Output the (X, Y) coordinate of the center of the cell containing the given text.  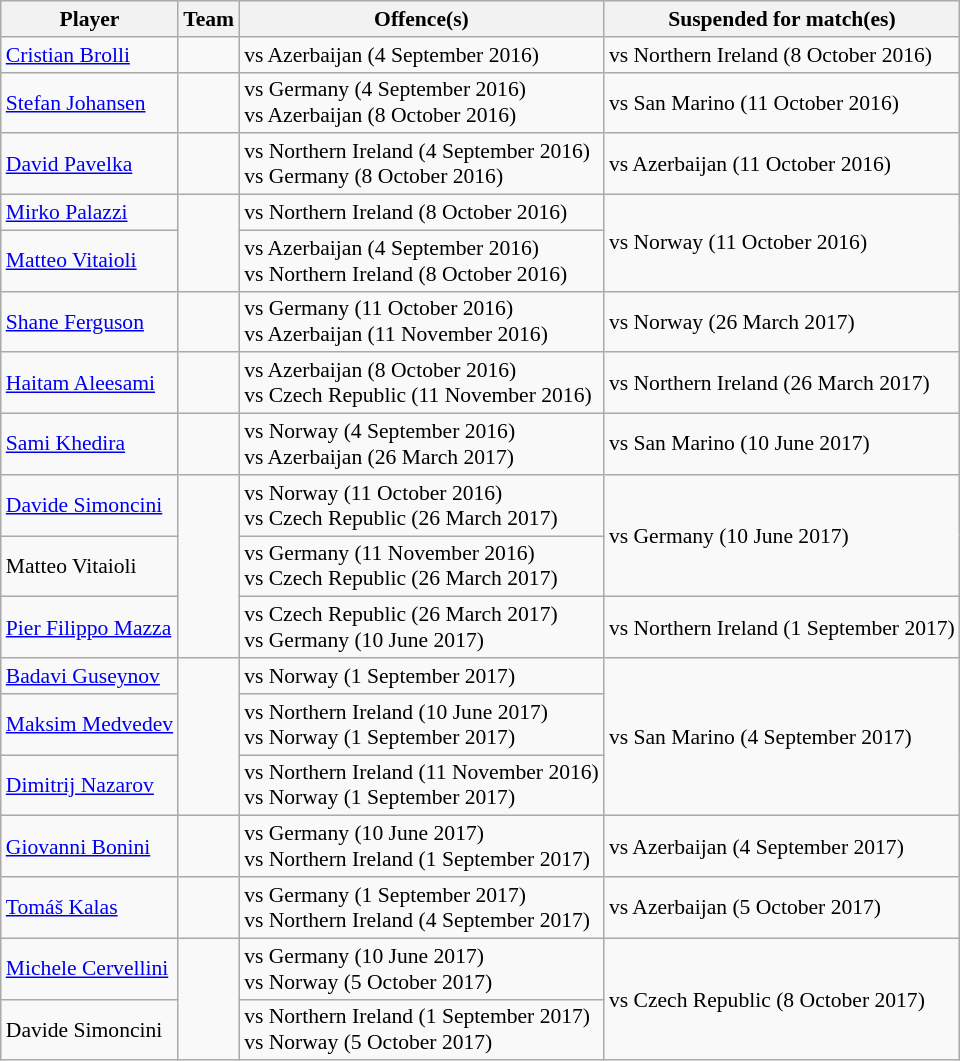
Mirko Palazzi (90, 213)
vs Norway (26 March 2017) (782, 322)
vs Czech Republic (26 March 2017) vs Germany (10 June 2017) (422, 628)
vs Norway (1 September 2017) (422, 676)
Offence(s) (422, 19)
vs Azerbaijan (8 October 2016) vs Czech Republic (11 November 2016) (422, 384)
Maksim Medvedev (90, 724)
Stefan Johansen (90, 102)
vs Germany (10 June 2017) vs Northern Ireland (1 September 2017) (422, 846)
David Pavelka (90, 164)
vs Czech Republic (8 October 2017) (782, 999)
Pier Filippo Mazza (90, 628)
vs Germany (4 September 2016) vs Azerbaijan (8 October 2016) (422, 102)
vs Northern Ireland (4 September 2016) vs Germany (8 October 2016) (422, 164)
Giovanni Bonini (90, 846)
vs Northern Ireland (1 September 2017) vs Norway (5 October 2017) (422, 1030)
Team (208, 19)
vs San Marino (4 September 2017) (782, 737)
Tomáš Kalas (90, 908)
Cristian Brolli (90, 55)
vs Azerbaijan (4 September 2016) vs Northern Ireland (8 October 2016) (422, 260)
vs Norway (4 September 2016) vs Azerbaijan (26 March 2017) (422, 444)
vs Germany (11 October 2016) vs Azerbaijan (11 November 2016) (422, 322)
Shane Ferguson (90, 322)
vs San Marino (10 June 2017) (782, 444)
Badavi Guseynov (90, 676)
vs Azerbaijan (5 October 2017) (782, 908)
Haitam Aleesami (90, 384)
vs Azerbaijan (4 September 2017) (782, 846)
Player (90, 19)
vs San Marino (11 October 2016) (782, 102)
vs Northern Ireland (10 June 2017) vs Norway (1 September 2017) (422, 724)
vs Azerbaijan (4 September 2016) (422, 55)
Michele Cervellini (90, 968)
vs Northern Ireland (1 September 2017) (782, 628)
vs Norway (11 October 2016) vs Czech Republic (26 March 2017) (422, 506)
Dimitrij Nazarov (90, 786)
vs Germany (1 September 2017) vs Northern Ireland (4 September 2017) (422, 908)
Suspended for match(es) (782, 19)
vs Northern Ireland (26 March 2017) (782, 384)
Sami Khedira (90, 444)
vs Germany (10 June 2017) vs Norway (5 October 2017) (422, 968)
vs Germany (10 June 2017) (782, 536)
vs Northern Ireland (11 November 2016) vs Norway (1 September 2017) (422, 786)
vs Azerbaijan (11 October 2016) (782, 164)
vs Norway (11 October 2016) (782, 244)
vs Germany (11 November 2016) vs Czech Republic (26 March 2017) (422, 566)
